Extract the (X, Y) coordinate from the center of the cell holding the provided text.  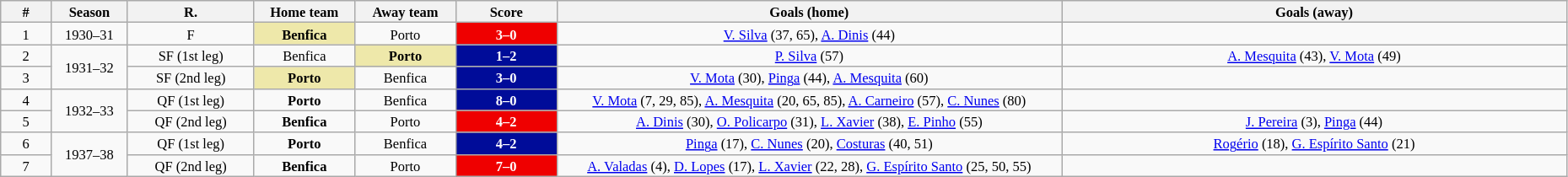
SF (1st leg) (191, 56)
7–0 (506, 165)
Rogério (18), G. Espírito Santo (21) (1314, 143)
5 (26, 121)
Goals (away) (1314, 12)
Pinga (17), C. Nunes (20), Costuras (40, 51) (810, 143)
Season (89, 12)
1 (26, 34)
Score (506, 12)
# (26, 12)
1932–33 (89, 110)
2 (26, 56)
1931–32 (89, 67)
V. Mota (7, 29, 85), A. Mesquita (20, 65, 85), A. Carneiro (57), C. Nunes (80) (810, 99)
V. Mota (30), Pinga (44), A. Mesquita (60) (810, 78)
8–0 (506, 99)
A. Valadas (4), D. Lopes (17), L. Xavier (22, 28), G. Espírito Santo (25, 50, 55) (810, 165)
6 (26, 143)
1930–31 (89, 34)
1937–38 (89, 154)
A. Mesquita (43), V. Mota (49) (1314, 56)
7 (26, 165)
F (191, 34)
V. Silva (37, 65), A. Dinis (44) (810, 34)
4 (26, 99)
Away team (406, 12)
R. (191, 12)
P. Silva (57) (810, 56)
Goals (home) (810, 12)
J. Pereira (3), Pinga (44) (1314, 121)
3 (26, 78)
1–2 (506, 56)
A. Dinis (30), O. Policarpo (31), L. Xavier (38), E. Pinho (55) (810, 121)
Home team (304, 12)
SF (2nd leg) (191, 78)
